Provide the (X, Y) coordinate of the cell's center where the given text is located.  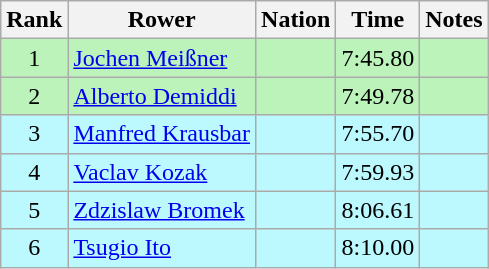
8:06.61 (378, 210)
Zdzislaw Bromek (162, 210)
1 (34, 58)
8:10.00 (378, 248)
2 (34, 96)
3 (34, 134)
7:59.93 (378, 172)
Rank (34, 20)
Nation (296, 20)
7:55.70 (378, 134)
4 (34, 172)
Vaclav Kozak (162, 172)
Jochen Meißner (162, 58)
Rower (162, 20)
5 (34, 210)
Time (378, 20)
Tsugio Ito (162, 248)
Manfred Krausbar (162, 134)
7:45.80 (378, 58)
6 (34, 248)
7:49.78 (378, 96)
Alberto Demiddi (162, 96)
Notes (454, 20)
